Determine the [X, Y] coordinate at the center of the cell enclosing the given text.  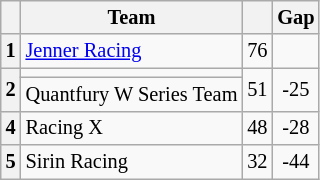
32 [257, 162]
Sirin Racing [132, 162]
Gap [296, 17]
-25 [296, 90]
Team [132, 17]
Quantfury W Series Team [132, 94]
-44 [296, 162]
76 [257, 51]
51 [257, 90]
1 [11, 51]
5 [11, 162]
Racing X [132, 128]
4 [11, 128]
48 [257, 128]
Jenner Racing [132, 51]
-28 [296, 128]
2 [11, 90]
